Pinpoint the cell where the given text exists, returning its (X, Y) midpoint coordinate. 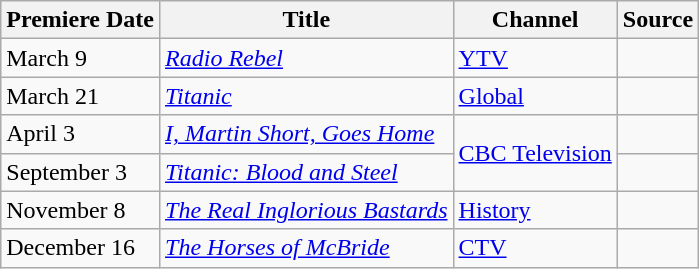
Channel (535, 20)
March 21 (80, 96)
Title (307, 20)
March 9 (80, 58)
History (535, 210)
Global (535, 96)
November 8 (80, 210)
The Real Inglorious Bastards (307, 210)
December 16 (80, 248)
The Horses of McBride (307, 248)
I, Martin Short, Goes Home (307, 134)
Titanic (307, 96)
CTV (535, 248)
April 3 (80, 134)
Titanic: Blood and Steel (307, 172)
YTV (535, 58)
CBC Television (535, 153)
Radio Rebel (307, 58)
September 3 (80, 172)
Premiere Date (80, 20)
Source (658, 20)
